Detect which cell encompasses the target text, then output its [X, Y] center coordinate. 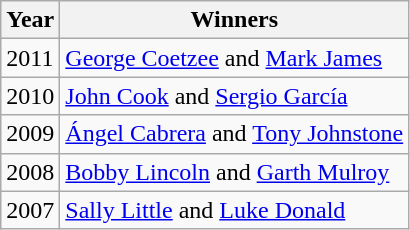
Year [30, 20]
Ángel Cabrera and Tony Johnstone [234, 134]
Bobby Lincoln and Garth Mulroy [234, 172]
John Cook and Sergio García [234, 96]
Sally Little and Luke Donald [234, 210]
George Coetzee and Mark James [234, 58]
2008 [30, 172]
2011 [30, 58]
2010 [30, 96]
2007 [30, 210]
Winners [234, 20]
2009 [30, 134]
